Scan for the cell matching the given text and deliver its [X, Y] coordinate at center. 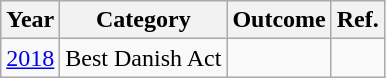
Year [30, 20]
Best Danish Act [144, 58]
Ref. [358, 20]
2018 [30, 58]
Outcome [279, 20]
Category [144, 20]
